Locate the cell with the specified text and output its (X, Y) center coordinate. 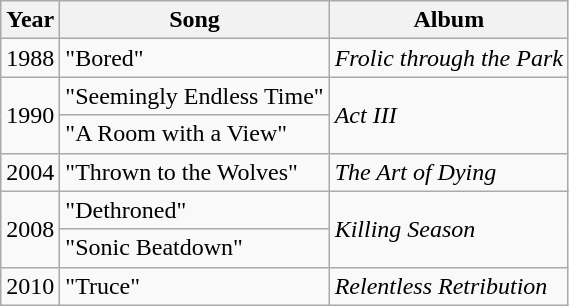
Relentless Retribution (448, 286)
"Truce" (194, 286)
"Dethroned" (194, 210)
Act III (448, 115)
"Bored" (194, 58)
Frolic through the Park (448, 58)
1990 (30, 115)
Killing Season (448, 229)
"A Room with a View" (194, 134)
"Sonic Beatdown" (194, 248)
2008 (30, 229)
"Thrown to the Wolves" (194, 172)
2010 (30, 286)
2004 (30, 172)
"Seemingly Endless Time" (194, 96)
The Art of Dying (448, 172)
1988 (30, 58)
Album (448, 20)
Song (194, 20)
Year (30, 20)
